Capture the cell that displays the provided text and extract its [x, y] central coordinate. 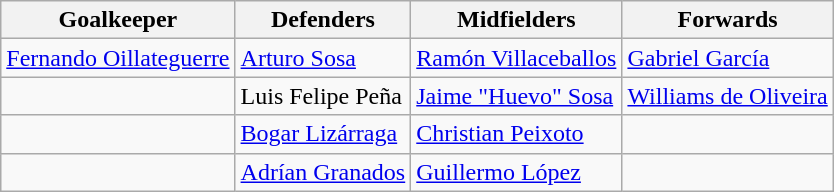
Ramón Villaceballos [516, 58]
Guillermo López [516, 172]
Arturo Sosa [323, 58]
Midfielders [516, 20]
Luis Felipe Peña [323, 96]
Adrían Granados [323, 172]
Defenders [323, 20]
Goalkeeper [118, 20]
Fernando Oillateguerre [118, 58]
Williams de Oliveira [728, 96]
Christian Peixoto [516, 134]
Gabriel García [728, 58]
Forwards [728, 20]
Bogar Lizárraga [323, 134]
Jaime "Huevo" Sosa [516, 96]
